Locate the cell with the specified text and output its [X, Y] center coordinate. 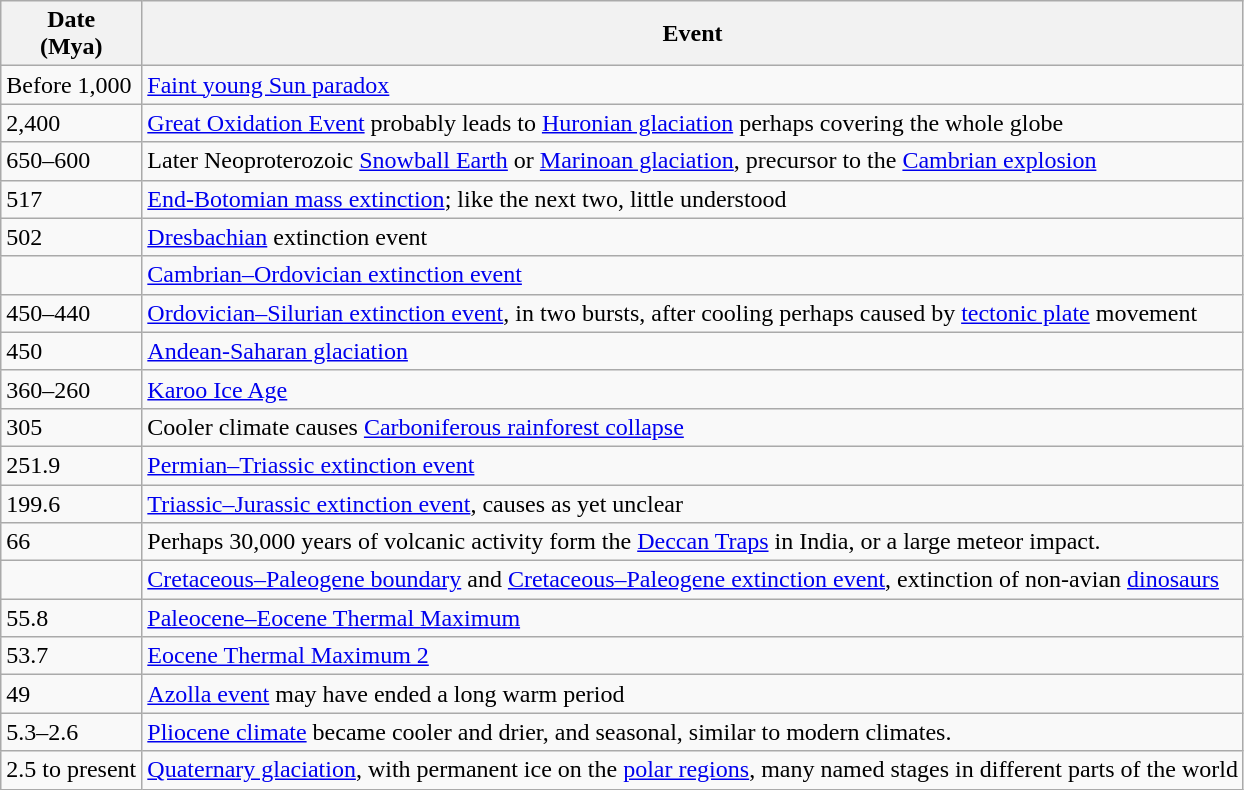
502 [72, 237]
Cretaceous–Paleogene boundary and Cretaceous–Paleogene extinction event, extinction of non-avian dinosaurs [693, 580]
49 [72, 694]
450 [72, 351]
Dresbachian extinction event [693, 237]
251.9 [72, 465]
Great Oxidation Event probably leads to Huronian glaciation perhaps covering the whole globe [693, 123]
Paleocene–Eocene Thermal Maximum [693, 618]
199.6 [72, 503]
517 [72, 199]
Later Neoproterozoic Snowball Earth or Marinoan glaciation, precursor to the Cambrian explosion [693, 161]
Pliocene climate became cooler and drier, and seasonal, similar to modern climates. [693, 732]
Ordovician–Silurian extinction event, in two bursts, after cooling perhaps caused by tectonic plate movement [693, 313]
Event [693, 34]
Permian–Triassic extinction event [693, 465]
360–260 [72, 389]
53.7 [72, 656]
5.3–2.6 [72, 732]
Triassic–Jurassic extinction event, causes as yet unclear [693, 503]
66 [72, 542]
650–600 [72, 161]
Perhaps 30,000 years of volcanic activity form the Deccan Traps in India, or a large meteor impact. [693, 542]
450–440 [72, 313]
Andean-Saharan glaciation [693, 351]
End-Botomian mass extinction; like the next two, little understood [693, 199]
Date(Mya) [72, 34]
55.8 [72, 618]
Karoo Ice Age [693, 389]
Before 1,000 [72, 85]
2,400 [72, 123]
Eocene Thermal Maximum 2 [693, 656]
Cooler climate causes Carboniferous rainforest collapse [693, 427]
Faint young Sun paradox [693, 85]
Quaternary glaciation, with permanent ice on the polar regions, many named stages in different parts of the world [693, 770]
Azolla event may have ended a long warm period [693, 694]
305 [72, 427]
Cambrian–Ordovician extinction event [693, 275]
2.5 to present [72, 770]
